Detect which cell encompasses the target text, then output its [x, y] center coordinate. 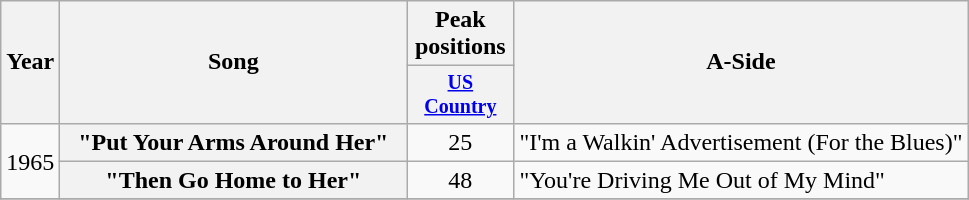
"Put Your Arms Around Her" [234, 142]
Song [234, 62]
A-Side [741, 62]
"Then Go Home to Her" [234, 180]
25 [460, 142]
48 [460, 180]
Peak positions [460, 34]
"I'm a Walkin' Advertisement (For the Blues)" [741, 142]
1965 [30, 161]
"You're Driving Me Out of My Mind" [741, 180]
US Country [460, 94]
Year [30, 62]
